Return [X, Y] of the center of cell containing provided text 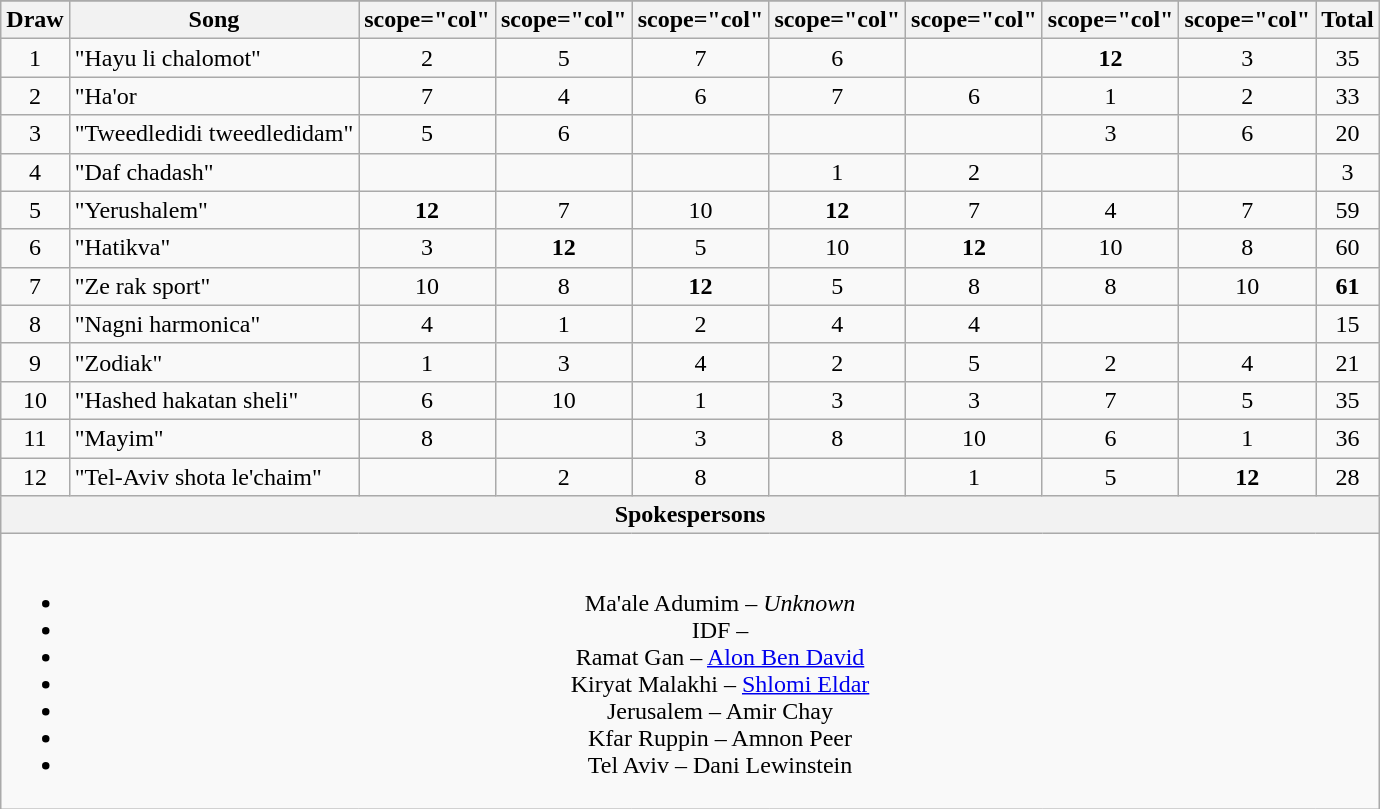
9 [35, 362]
33 [1348, 96]
Spokespersons [690, 515]
Draw [35, 20]
"Tweedledidi tweedledidam" [214, 134]
"Ze rak sport" [214, 286]
59 [1348, 210]
61 [1348, 286]
"Daf chadash" [214, 172]
20 [1348, 134]
15 [1348, 324]
"Ha'or [214, 96]
60 [1348, 248]
36 [1348, 438]
"Hayu li chalomot" [214, 58]
"Hashed hakatan sheli" [214, 400]
Song [214, 20]
"Yerushalem" [214, 210]
Total [1348, 20]
"Zodiak" [214, 362]
"Mayim" [214, 438]
"Tel-Aviv shota le'chaim" [214, 477]
11 [35, 438]
"Hatikva" [214, 248]
"Nagni harmonica" [214, 324]
21 [1348, 362]
28 [1348, 477]
